Determine the (x, y) coordinate at the center of the cell enclosing the given text.  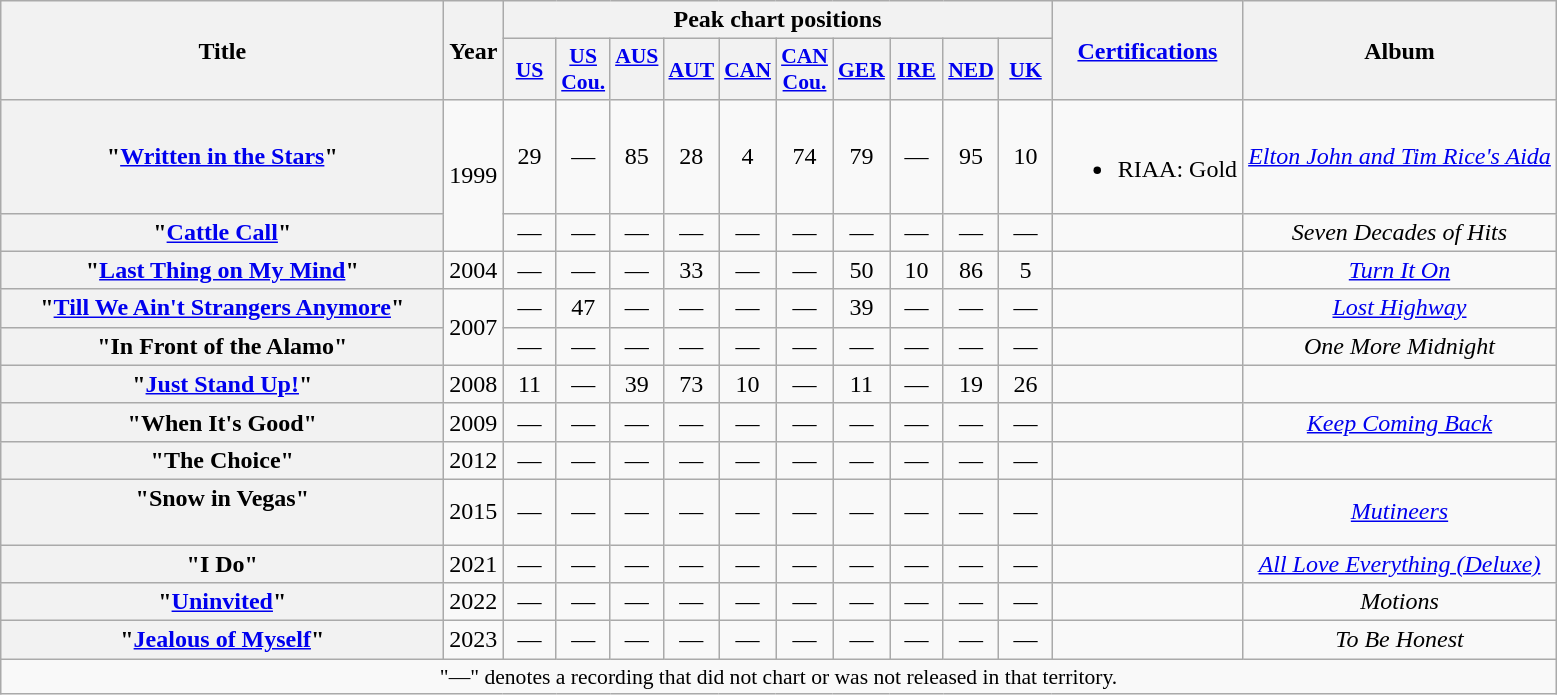
Turn It On (1400, 270)
"In Front of the Alamo" (222, 346)
2008 (474, 384)
Peak chart positions (778, 20)
Motions (1400, 602)
2021 (474, 563)
Lost Highway (1400, 308)
"I Do" (222, 563)
2023 (474, 640)
To Be Honest (1400, 640)
US (530, 70)
"Cattle Call" (222, 232)
USCou. (583, 70)
79 (862, 156)
"When It's Good" (222, 422)
Certifications (1147, 50)
2004 (474, 270)
CANCou. (804, 70)
All Love Everything (Deluxe) (1400, 563)
2022 (474, 602)
29 (530, 156)
UK (1026, 70)
"Just Stand Up!" (222, 384)
2015 (474, 512)
AUT (691, 70)
50 (862, 270)
95 (971, 156)
"—" denotes a recording that did not chart or was not released in that territory. (779, 677)
33 (691, 270)
Seven Decades of Hits (1400, 232)
19 (971, 384)
26 (1026, 384)
"Till We Ain't Strangers Anymore" (222, 308)
5 (1026, 270)
NED (971, 70)
IRE (916, 70)
Album (1400, 50)
Keep Coming Back (1400, 422)
"The Choice" (222, 460)
28 (691, 156)
73 (691, 384)
2012 (474, 460)
"Written in the Stars" (222, 156)
Elton John and Tim Rice's Aida (1400, 156)
Year (474, 50)
"Snow in Vegas" (222, 512)
86 (971, 270)
74 (804, 156)
CAN (748, 70)
"Last Thing on My Mind" (222, 270)
47 (583, 308)
Title (222, 50)
85 (636, 156)
AUS (636, 70)
GER (862, 70)
RIAA: Gold (1147, 156)
2009 (474, 422)
Mutineers (1400, 512)
"Uninvited" (222, 602)
1999 (474, 176)
One More Midnight (1400, 346)
4 (748, 156)
2007 (474, 327)
"Jealous of Myself" (222, 640)
